For the text-containing cell, return its midpoint in [x, y] coordinate format. 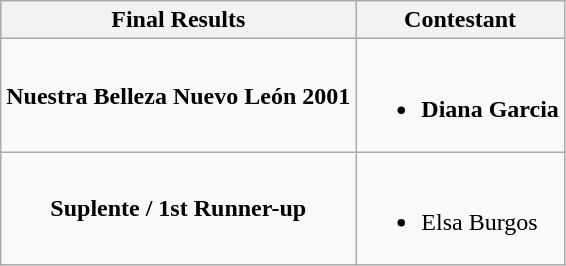
Final Results [178, 20]
Suplente / 1st Runner-up [178, 208]
Elsa Burgos [460, 208]
Contestant [460, 20]
Diana Garcia [460, 96]
Nuestra Belleza Nuevo León 2001 [178, 96]
